Find where the given text appears and provide that cell's center as (X, Y) coordinate. 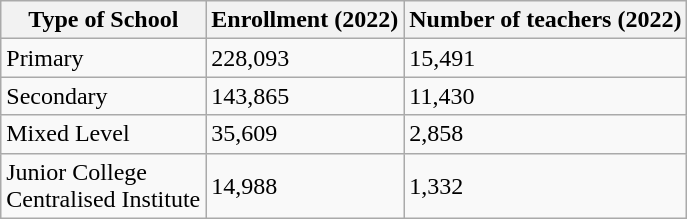
15,491 (546, 58)
2,858 (546, 134)
Secondary (104, 96)
11,430 (546, 96)
Junior CollegeCentralised Institute (104, 186)
Type of School (104, 20)
Mixed Level (104, 134)
Primary (104, 58)
143,865 (305, 96)
35,609 (305, 134)
Enrollment (2022) (305, 20)
14,988 (305, 186)
1,332 (546, 186)
228,093 (305, 58)
Number of teachers (2022) (546, 20)
